Determine the [X, Y] coordinate at the center of the cell enclosing the given text.  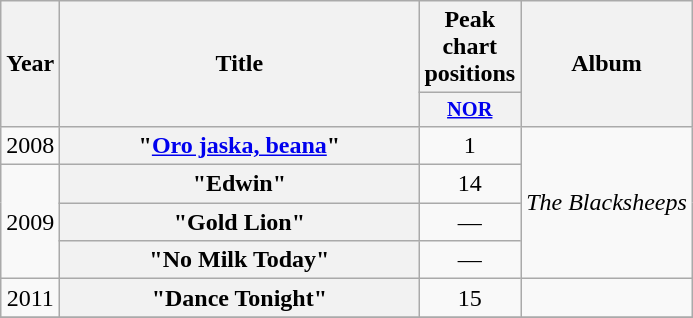
14 [470, 184]
15 [470, 298]
Album [607, 64]
"Gold Lion" [240, 222]
"Oro jaska, beana" [240, 145]
Title [240, 64]
NOR [470, 110]
Peak chart positions [470, 47]
"Edwin" [240, 184]
"No Milk Today" [240, 260]
The Blacksheeps [607, 202]
2011 [30, 298]
Year [30, 64]
1 [470, 145]
"Dance Tonight" [240, 298]
2009 [30, 222]
2008 [30, 145]
